Locate the cell with the specified text and output its (x, y) center coordinate. 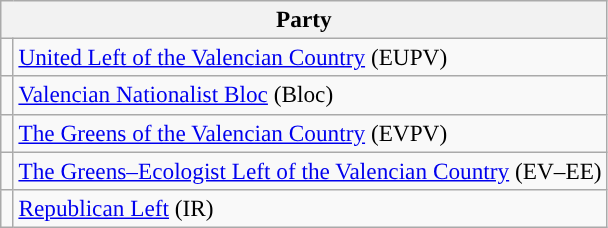
The Greens–Ecologist Left of the Valencian Country (EV–EE) (310, 170)
United Left of the Valencian Country (EUPV) (310, 57)
The Greens of the Valencian Country (EVPV) (310, 133)
Valencian Nationalist Bloc (Bloc) (310, 95)
Republican Left (IR) (310, 208)
Party (304, 19)
